Detect which cell encompasses the target text, then output its [x, y] center coordinate. 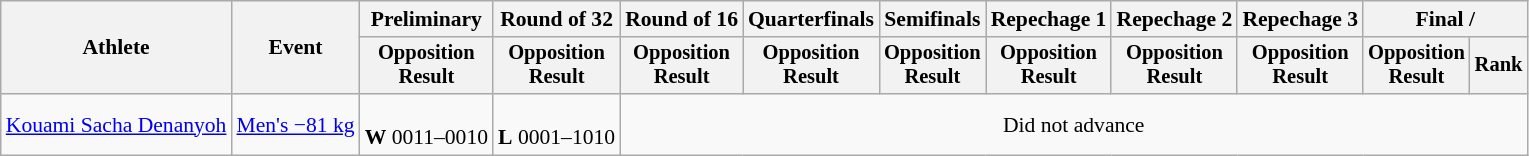
Kouami Sacha Denanyoh [116, 124]
Repechage 2 [1174, 19]
Event [295, 48]
Semifinals [932, 19]
Did not advance [1074, 124]
L 0001–1010 [556, 124]
Round of 16 [682, 19]
Men's −81 kg [295, 124]
Round of 32 [556, 19]
Final / [1445, 19]
Quarterfinals [811, 19]
Preliminary [426, 19]
Athlete [116, 48]
Repechage 3 [1300, 19]
Repechage 1 [1049, 19]
W 0011–0010 [426, 124]
Rank [1499, 66]
